Provide the [X, Y] coordinate of the cell's center where the given text is located.  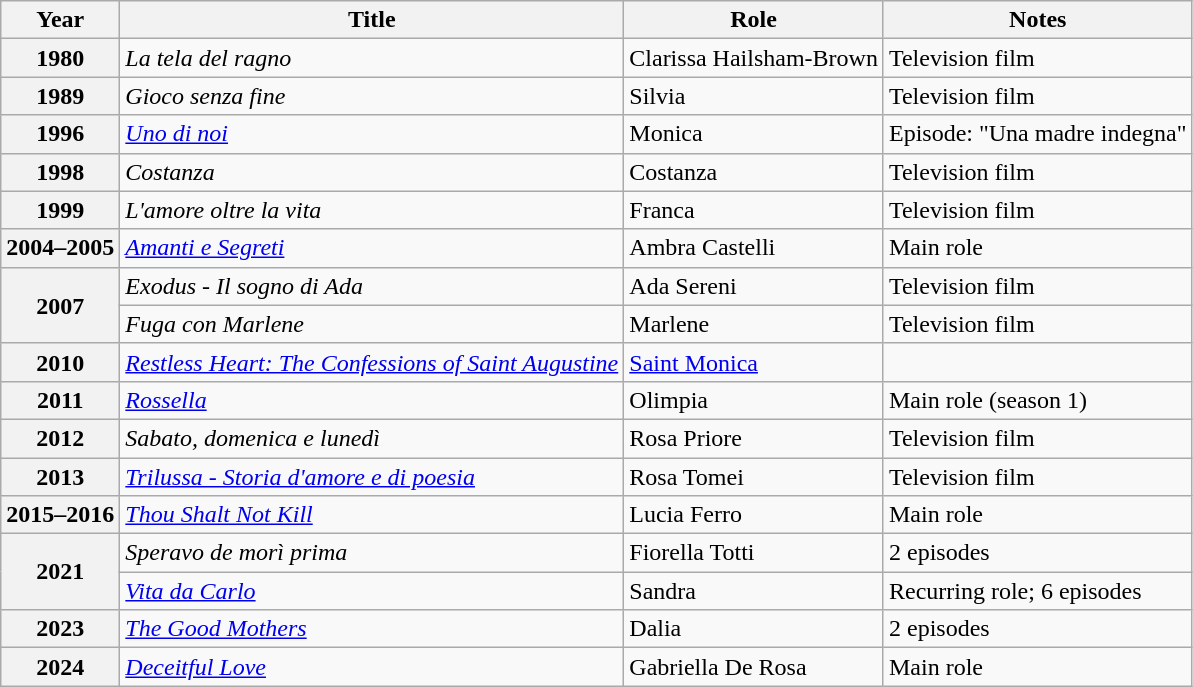
Main role (season 1) [1038, 400]
Sandra [754, 591]
Ambra Castelli [754, 248]
Episode: "Una madre indegna" [1038, 134]
2015–2016 [60, 515]
2004–2005 [60, 248]
2007 [60, 305]
Dalia [754, 629]
Fiorella Totti [754, 553]
Fuga con Marlene [372, 324]
Rosa Priore [754, 438]
1980 [60, 58]
Trilussa - Storia d'amore e di poesia [372, 477]
Title [372, 20]
Restless Heart: The Confessions of Saint Augustine [372, 362]
Speravo de morì prima [372, 553]
Uno di noi [372, 134]
Role [754, 20]
Year [60, 20]
Saint Monica [754, 362]
2013 [60, 477]
2023 [60, 629]
Sabato, domenica e lunedì [372, 438]
Rosa Tomei [754, 477]
Deceitful Love [372, 667]
Marlene [754, 324]
La tela del ragno [372, 58]
The Good Mothers [372, 629]
Recurring role; 6 episodes [1038, 591]
1998 [60, 172]
Vita da Carlo [372, 591]
1996 [60, 134]
2010 [60, 362]
Gabriella De Rosa [754, 667]
2012 [60, 438]
2024 [60, 667]
Monica [754, 134]
Ada Sereni [754, 286]
L'amore oltre la vita [372, 210]
Thou Shalt Not Kill [372, 515]
Franca [754, 210]
Amanti e Segreti [372, 248]
Exodus - Il sogno di Ada [372, 286]
Olimpia [754, 400]
Notes [1038, 20]
1999 [60, 210]
Clarissa Hailsham-Brown [754, 58]
Lucia Ferro [754, 515]
Rossella [372, 400]
1989 [60, 96]
2011 [60, 400]
Silvia [754, 96]
Gioco senza fine [372, 96]
2021 [60, 572]
